Provide the (X, Y) coordinate of the cell's center where the given text is located.  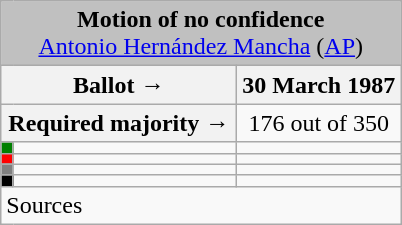
Sources (201, 205)
Ballot → (119, 85)
30 March 1987 (319, 85)
Motion of no confidenceAntonio Hernández Mancha (AP) (201, 34)
176 out of 350 (319, 123)
Required majority → (119, 123)
